Return the (X, Y) coordinate for the center point of the cell that contains the specified text.  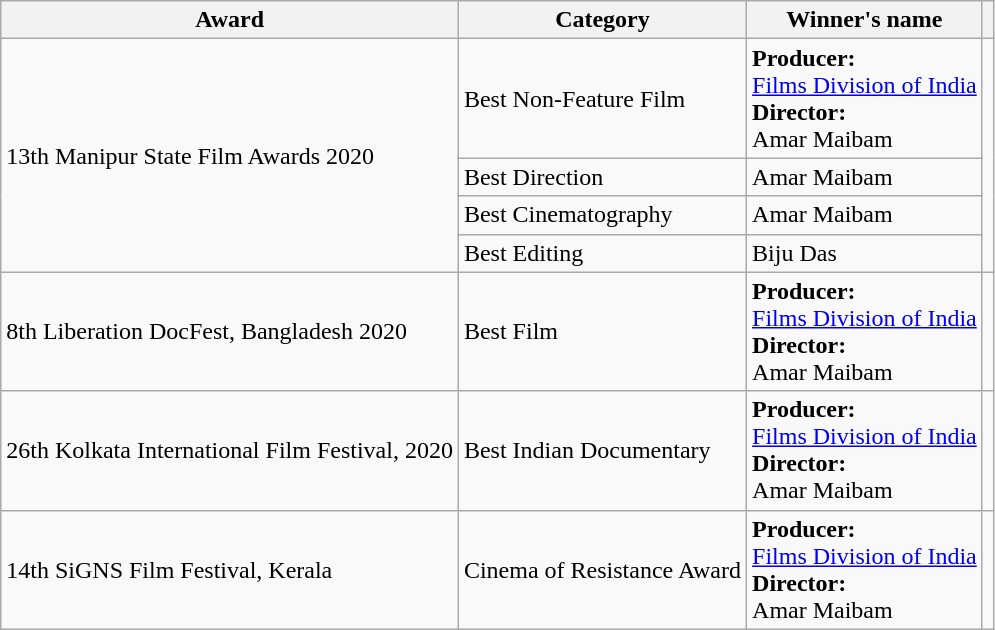
Cinema of Resistance Award (602, 570)
26th Kolkata International Film Festival, 2020 (230, 450)
Best Direction (602, 177)
Best Editing (602, 253)
8th Liberation DocFest, Bangladesh 2020 (230, 332)
Best Indian Documentary (602, 450)
Best Cinematography (602, 215)
Winner's name (865, 20)
Award (230, 20)
Biju Das (865, 253)
13th Manipur State Film Awards 2020 (230, 156)
Best Film (602, 332)
14th SiGNS Film Festival, Kerala (230, 570)
Best Non-Feature Film (602, 98)
Category (602, 20)
